Output the [X, Y] coordinate of the center of the cell containing the given text.  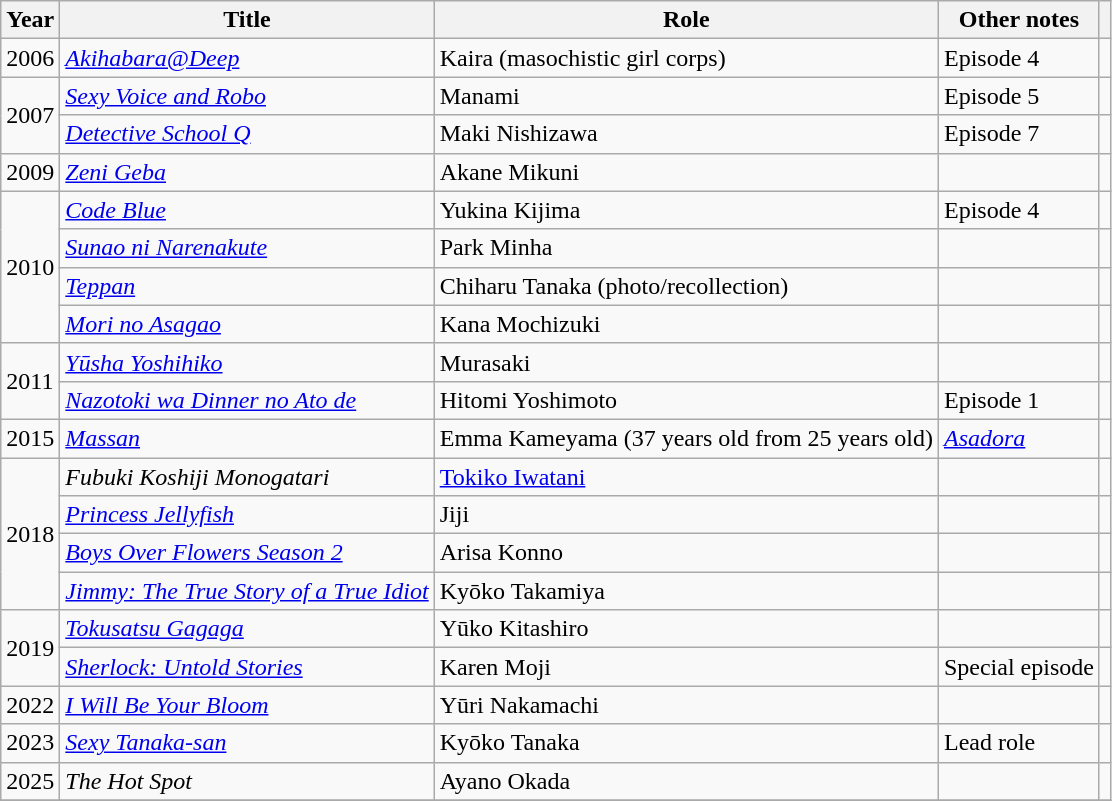
Fubuki Koshiji Monogatari [247, 477]
Episode 7 [1018, 134]
Ayano Okada [686, 781]
Chiharu Tanaka (photo/recollection) [686, 286]
I Will Be Your Bloom [247, 705]
Sexy Tanaka-san [247, 743]
2015 [30, 438]
Special episode [1018, 667]
2018 [30, 534]
Kyōko Tanaka [686, 743]
Other notes [1018, 20]
2025 [30, 781]
The Hot Spot [247, 781]
Asadora [1018, 438]
Role [686, 20]
Lead role [1018, 743]
Tokusatsu Gagaga [247, 629]
Karen Moji [686, 667]
Code Blue [247, 210]
Hitomi Yoshimoto [686, 400]
Boys Over Flowers Season 2 [247, 553]
Yūsha Yoshihiko [247, 362]
Murasaki [686, 362]
Sunao ni Narenakute [247, 248]
2007 [30, 115]
Year [30, 20]
2019 [30, 648]
Kaira (masochistic girl corps) [686, 58]
Title [247, 20]
Massan [247, 438]
Maki Nishizawa [686, 134]
2011 [30, 381]
Nazotoki wa Dinner no Ato de [247, 400]
2009 [30, 172]
Akihabara@Deep [247, 58]
Mori no Asagao [247, 324]
Kana Mochizuki [686, 324]
Episode 5 [1018, 96]
Princess Jellyfish [247, 515]
Jimmy: The True Story of a True Idiot [247, 591]
Yukina Kijima [686, 210]
Sexy Voice and Robo [247, 96]
Park Minha [686, 248]
Kyōko Takamiya [686, 591]
Akane Mikuni [686, 172]
Yūko Kitashiro [686, 629]
Emma Kameyama (37 years old from 25 years old) [686, 438]
Manami [686, 96]
Sherlock: Untold Stories [247, 667]
2006 [30, 58]
Zeni Geba [247, 172]
Jiji [686, 515]
Tokiko Iwatani [686, 477]
Arisa Konno [686, 553]
Teppan [247, 286]
2023 [30, 743]
2010 [30, 267]
Detective School Q [247, 134]
Yūri Nakamachi [686, 705]
2022 [30, 705]
Episode 1 [1018, 400]
